Detect which cell encompasses the target text, then output its [X, Y] center coordinate. 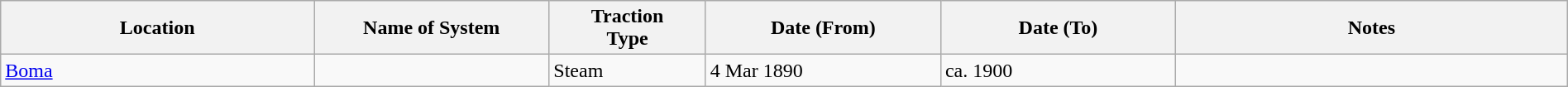
Steam [627, 70]
ca. 1900 [1058, 70]
Date (From) [823, 28]
Notes [1372, 28]
4 Mar 1890 [823, 70]
Name of System [432, 28]
Location [157, 28]
TractionType [627, 28]
Date (To) [1058, 28]
Boma [157, 70]
